Extract the (X, Y) coordinate from the center of the cell holding the provided text.  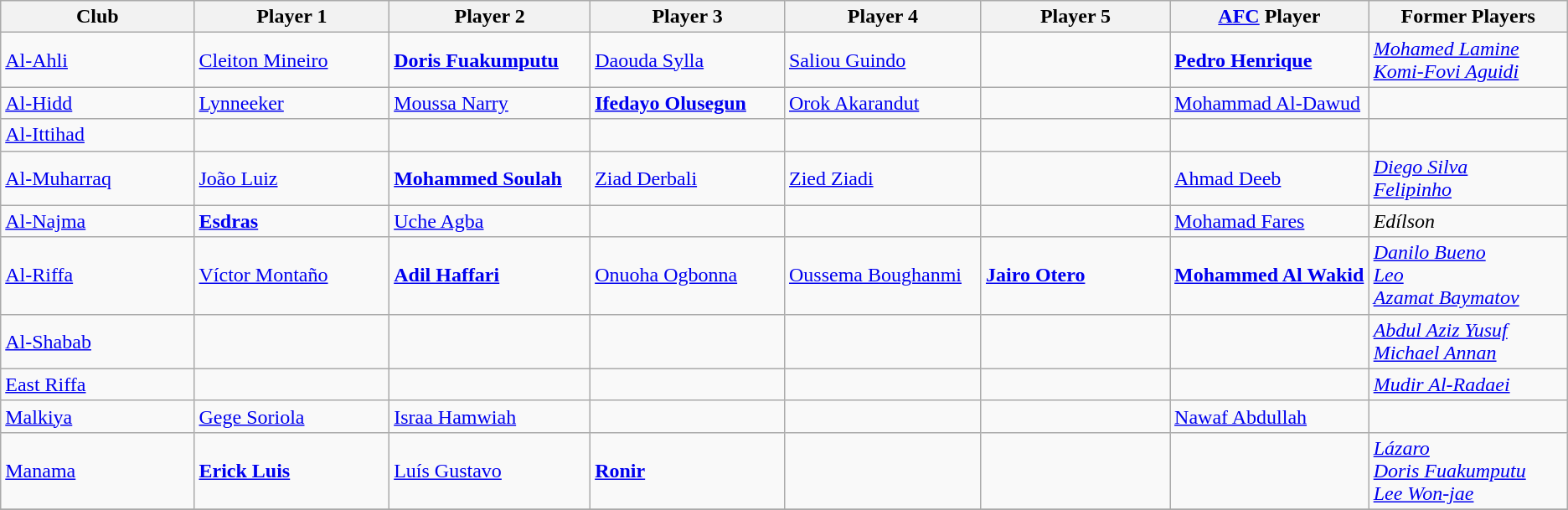
Lynneeker (291, 103)
Luís Gustavo (490, 471)
Malkiya (97, 416)
Al-Najma (97, 221)
Diego Silva Felipinho (1467, 178)
Al-Muharraq (97, 178)
Player 1 (291, 17)
East Riffa (97, 384)
AFC Player (1270, 17)
Player 2 (490, 17)
Al-Ittihad (97, 135)
Al-Hidd (97, 103)
Former Players (1467, 17)
Mudir Al-Radaei (1467, 384)
Nawaf Abdullah (1270, 416)
Onuoha Ogbonna (688, 276)
Al-Ahli (97, 60)
Abdul Aziz Yusuf Michael Annan (1467, 342)
Uche Agba (490, 221)
João Luiz (291, 178)
Víctor Montaño (291, 276)
Cleiton Mineiro (291, 60)
Israa Hamwiah (490, 416)
Moussa Narry (490, 103)
Club (97, 17)
Edílson (1467, 221)
Lázaro Doris Fuakumputu Lee Won-jae (1467, 471)
Mohamed Lamine Komi-Fovi Aguidi (1467, 60)
Al-Riffa (97, 276)
Player 4 (883, 17)
Gege Soriola (291, 416)
Daouda Sylla (688, 60)
Oussema Boughanmi (883, 276)
Pedro Henrique (1270, 60)
Erick Luis (291, 471)
Orok Akarandut (883, 103)
Jairo Otero (1075, 276)
Zied Ziadi (883, 178)
Player 3 (688, 17)
Player 5 (1075, 17)
Mohammed Al Wakid (1270, 276)
Mohammad Al-Dawud (1270, 103)
Esdras (291, 221)
Ziad Derbali (688, 178)
Mohammed Soulah (490, 178)
Saliou Guindo (883, 60)
Manama (97, 471)
Ahmad Deeb (1270, 178)
Ifedayo Olusegun (688, 103)
Doris Fuakumputu (490, 60)
Danilo Bueno Leo Azamat Baymatov (1467, 276)
Ronir (688, 471)
Mohamad Fares (1270, 221)
Al-Shabab (97, 342)
Adil Haffari (490, 276)
